For the text-containing cell, return its midpoint in [x, y] coordinate format. 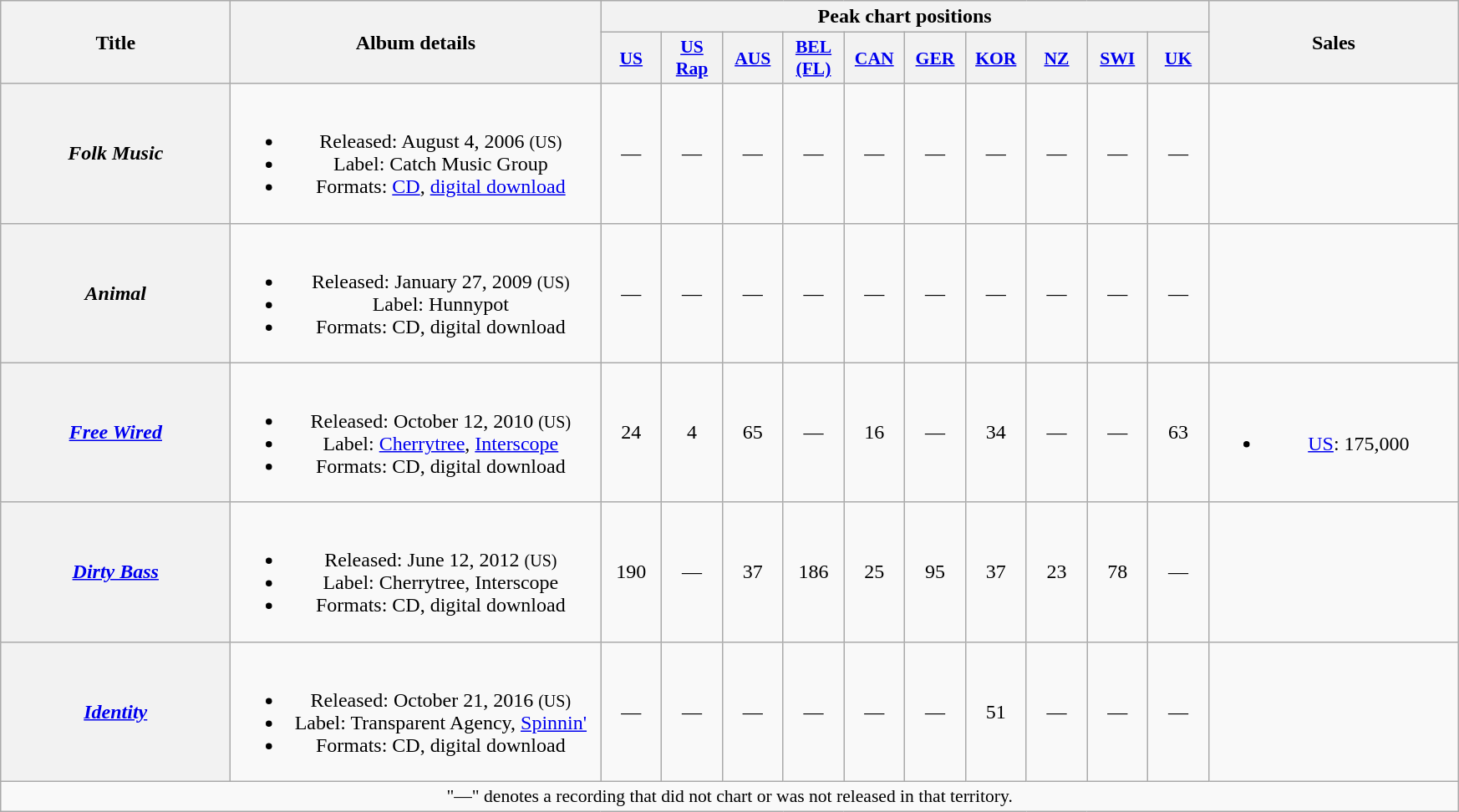
Album details [416, 42]
16 [874, 433]
51 [996, 712]
Released: August 4, 2006 (US)Label: Catch Music GroupFormats: CD, digital download [416, 154]
Folk Music [115, 154]
KOR [996, 58]
Released: January 27, 2009 (US)Label: HunnypotFormats: CD, digital download [416, 292]
186 [814, 571]
Sales [1334, 42]
Animal [115, 292]
95 [936, 571]
78 [1118, 571]
GER [936, 58]
34 [996, 433]
Released: June 12, 2012 (US)Label: Cherrytree, InterscopeFormats: CD, digital download [416, 571]
US [632, 58]
23 [1056, 571]
Peak chart positions [905, 17]
Released: October 21, 2016 (US)Label: Transparent Agency, Spinnin'Formats: CD, digital download [416, 712]
UK [1178, 58]
US: 175,000 [1334, 433]
24 [632, 433]
Title [115, 42]
Released: October 12, 2010 (US)Label: Cherrytree, InterscopeFormats: CD, digital download [416, 433]
190 [632, 571]
Free Wired [115, 433]
CAN [874, 58]
"—" denotes a recording that did not chart or was not released in that territory. [730, 796]
25 [874, 571]
SWI [1118, 58]
Identity [115, 712]
4 [692, 433]
NZ [1056, 58]
65 [752, 433]
63 [1178, 433]
USRap [692, 58]
Dirty Bass [115, 571]
AUS [752, 58]
BEL(FL) [814, 58]
